Find where the given text appears and provide that cell's center as [x, y] coordinate. 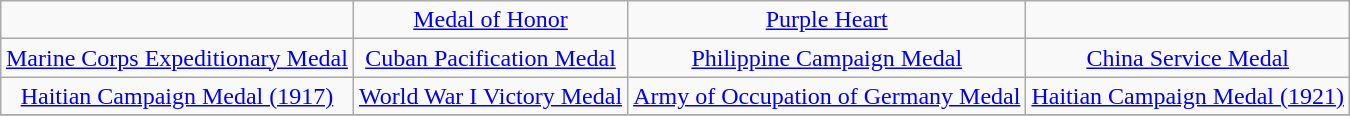
Haitian Campaign Medal (1917) [176, 96]
World War I Victory Medal [490, 96]
Purple Heart [827, 20]
Army of Occupation of Germany Medal [827, 96]
Marine Corps Expeditionary Medal [176, 58]
Medal of Honor [490, 20]
China Service Medal [1188, 58]
Cuban Pacification Medal [490, 58]
Philippine Campaign Medal [827, 58]
Haitian Campaign Medal (1921) [1188, 96]
